Find where the given text appears and provide that cell's center as [X, Y] coordinate. 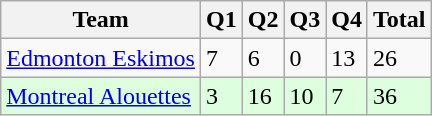
Montreal Alouettes [101, 96]
Q3 [305, 20]
Edmonton Eskimos [101, 58]
10 [305, 96]
16 [263, 96]
0 [305, 58]
13 [347, 58]
26 [399, 58]
6 [263, 58]
Q2 [263, 20]
Q1 [221, 20]
3 [221, 96]
Q4 [347, 20]
Team [101, 20]
36 [399, 96]
Total [399, 20]
